Extract the (x, y) coordinate from the center of the cell holding the provided text.  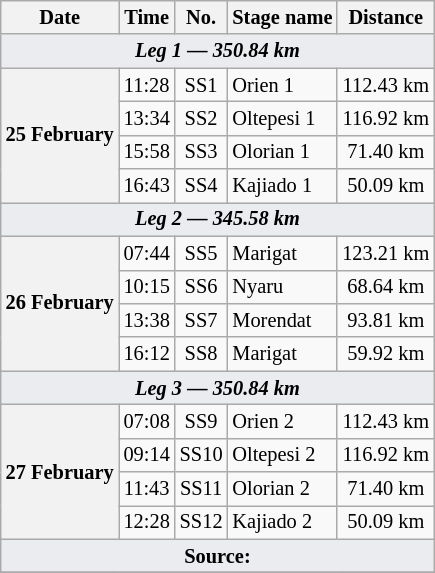
SS10 (202, 455)
Kajiado 1 (282, 186)
10:15 (147, 287)
Time (147, 17)
09:14 (147, 455)
Olorian 2 (282, 489)
07:08 (147, 421)
11:43 (147, 489)
16:43 (147, 186)
Leg 3 — 350.84 km (218, 388)
59.92 km (386, 354)
SS8 (202, 354)
Kajiado 2 (282, 522)
Olorian 1 (282, 152)
13:38 (147, 320)
Stage name (282, 17)
123.21 km (386, 253)
SS5 (202, 253)
SS6 (202, 287)
SS11 (202, 489)
SS7 (202, 320)
68.64 km (386, 287)
SS2 (202, 118)
SS4 (202, 186)
Oltepesi 2 (282, 455)
SS3 (202, 152)
27 February (60, 472)
Orien 2 (282, 421)
SS1 (202, 85)
Leg 2 — 345.58 km (218, 219)
16:12 (147, 354)
Source: (218, 556)
Date (60, 17)
Oltepesi 1 (282, 118)
No. (202, 17)
Leg 1 — 350.84 km (218, 51)
25 February (60, 136)
Nyaru (282, 287)
93.81 km (386, 320)
12:28 (147, 522)
15:58 (147, 152)
26 February (60, 304)
Morendat (282, 320)
SS9 (202, 421)
07:44 (147, 253)
13:34 (147, 118)
11:28 (147, 85)
SS12 (202, 522)
Distance (386, 17)
Orien 1 (282, 85)
